Pinpoint the cell where the given text exists, returning its (X, Y) midpoint coordinate. 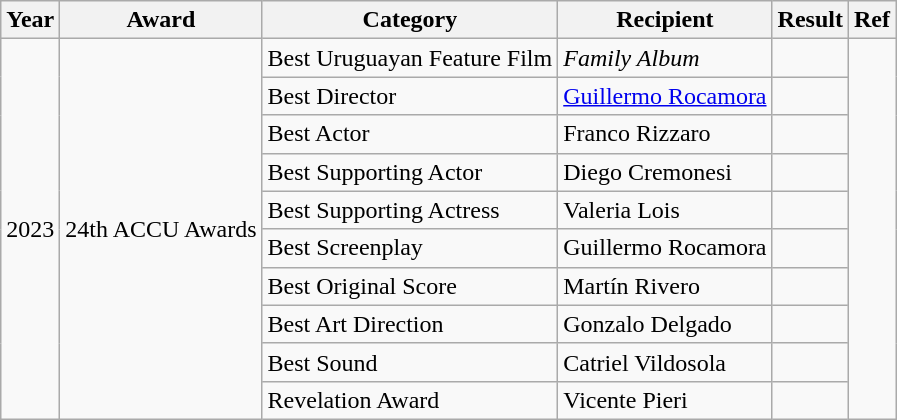
Best Screenplay (410, 248)
Result (810, 20)
Best Director (410, 96)
Gonzalo Delgado (665, 324)
Catriel Vildosola (665, 362)
Award (161, 20)
Best Art Direction (410, 324)
Vicente Pieri (665, 400)
24th ACCU Awards (161, 230)
Best Actor (410, 134)
2023 (30, 230)
Category (410, 20)
Best Original Score (410, 286)
Year (30, 20)
Revelation Award (410, 400)
Best Supporting Actress (410, 210)
Franco Rizzaro (665, 134)
Best Supporting Actor (410, 172)
Ref (872, 20)
Family Album (665, 58)
Martín Rivero (665, 286)
Best Sound (410, 362)
Valeria Lois (665, 210)
Diego Cremonesi (665, 172)
Recipient (665, 20)
Best Uruguayan Feature Film (410, 58)
